Return the (x, y) coordinate for the center point of the cell that contains the specified text.  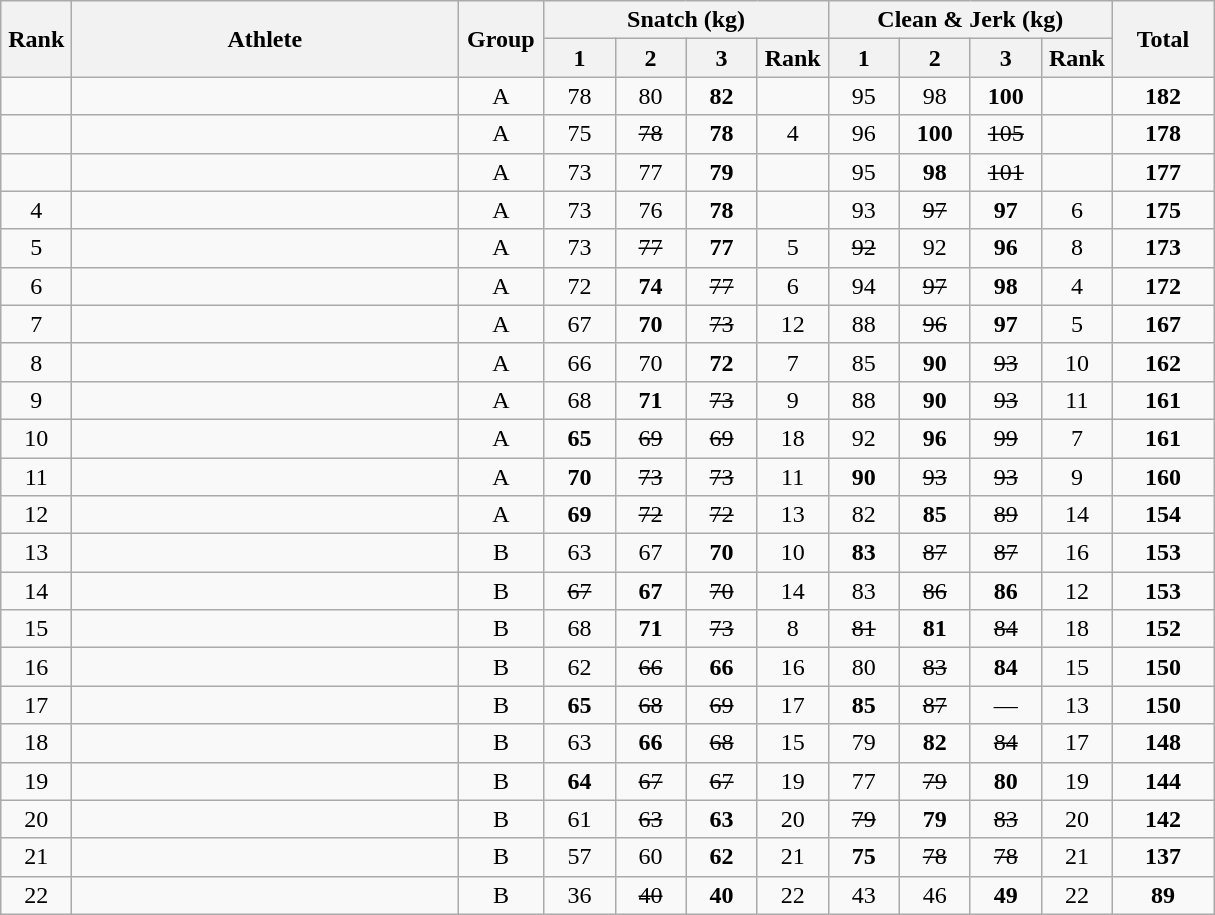
177 (1162, 172)
175 (1162, 210)
160 (1162, 477)
99 (1006, 438)
Group (501, 39)
Clean & Jerk (kg) (970, 20)
74 (650, 286)
182 (1162, 96)
105 (1006, 134)
94 (864, 286)
64 (580, 781)
Athlete (265, 39)
Total (1162, 39)
173 (1162, 248)
167 (1162, 324)
172 (1162, 286)
61 (580, 819)
154 (1162, 515)
57 (580, 857)
144 (1162, 781)
148 (1162, 743)
36 (580, 895)
178 (1162, 134)
101 (1006, 172)
49 (1006, 895)
— (1006, 705)
43 (864, 895)
162 (1162, 362)
60 (650, 857)
137 (1162, 857)
46 (934, 895)
152 (1162, 629)
76 (650, 210)
142 (1162, 819)
Snatch (kg) (686, 20)
